Extract the [X, Y] coordinate from the center of the cell holding the provided text.  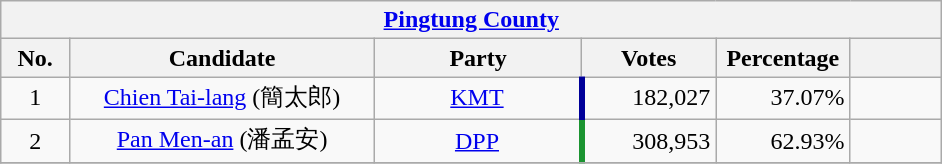
KMT [478, 98]
Percentage [783, 58]
37.07% [783, 98]
182,027 [649, 98]
Chien Tai-lang (簡太郎) [222, 98]
No. [36, 58]
2 [36, 140]
Candidate [222, 58]
308,953 [649, 140]
1 [36, 98]
DPP [478, 140]
Votes [649, 58]
Pingtung County [472, 20]
Party [478, 58]
Pan Men-an (潘孟安) [222, 140]
62.93% [783, 140]
